Capture the cell that displays the provided text and extract its (x, y) central coordinate. 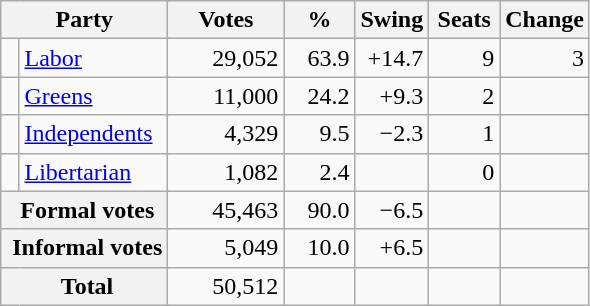
24.2 (320, 96)
3 (545, 58)
Party (84, 20)
Greens (94, 96)
−6.5 (392, 210)
Change (545, 20)
Seats (464, 20)
Formal votes (84, 210)
+14.7 (392, 58)
45,463 (226, 210)
5,049 (226, 248)
% (320, 20)
50,512 (226, 286)
Labor (94, 58)
+6.5 (392, 248)
9 (464, 58)
Informal votes (84, 248)
4,329 (226, 134)
10.0 (320, 248)
1,082 (226, 172)
2.4 (320, 172)
0 (464, 172)
9.5 (320, 134)
+9.3 (392, 96)
−2.3 (392, 134)
Independents (94, 134)
Libertarian (94, 172)
2 (464, 96)
Swing (392, 20)
1 (464, 134)
29,052 (226, 58)
11,000 (226, 96)
Votes (226, 20)
63.9 (320, 58)
Total (84, 286)
90.0 (320, 210)
